Pinpoint the cell where the given text exists, returning its (x, y) midpoint coordinate. 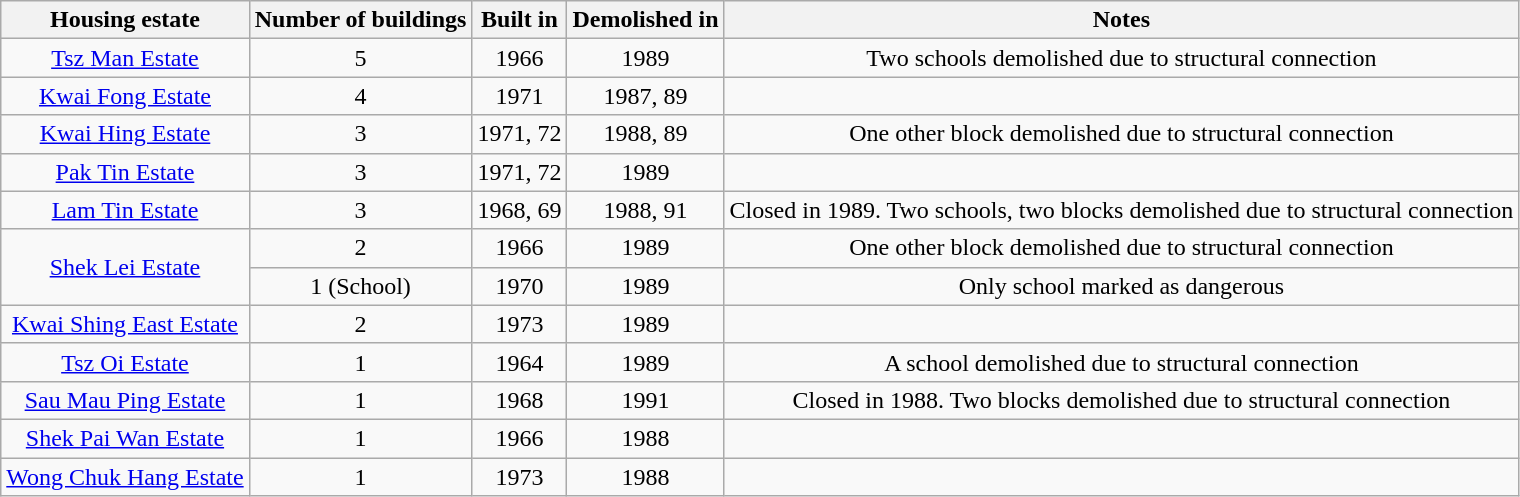
Built in (520, 20)
Shek Pai Wan Estate (125, 438)
Kwai Shing East Estate (125, 324)
1988, 91 (646, 210)
Two schools demolished due to structural connection (1122, 58)
4 (360, 96)
1988, 89 (646, 134)
1968, 69 (520, 210)
Pak Tin Estate (125, 172)
5 (360, 58)
Closed in 1989. Two schools, two blocks demolished due to structural connection (1122, 210)
Kwai Fong Estate (125, 96)
Only school marked as dangerous (1122, 286)
Lam Tin Estate (125, 210)
1971 (520, 96)
A school demolished due to structural connection (1122, 362)
1970 (520, 286)
1991 (646, 400)
Demolished in (646, 20)
Closed in 1988. Two blocks demolished due to structural connection (1122, 400)
1964 (520, 362)
Kwai Hing Estate (125, 134)
Wong Chuk Hang Estate (125, 477)
Shek Lei Estate (125, 267)
Notes (1122, 20)
Sau Mau Ping Estate (125, 400)
Tsz Oi Estate (125, 362)
1968 (520, 400)
Tsz Man Estate (125, 58)
Number of buildings (360, 20)
Housing estate (125, 20)
1 (School) (360, 286)
1987, 89 (646, 96)
